Capture the cell that displays the provided text and extract its (x, y) central coordinate. 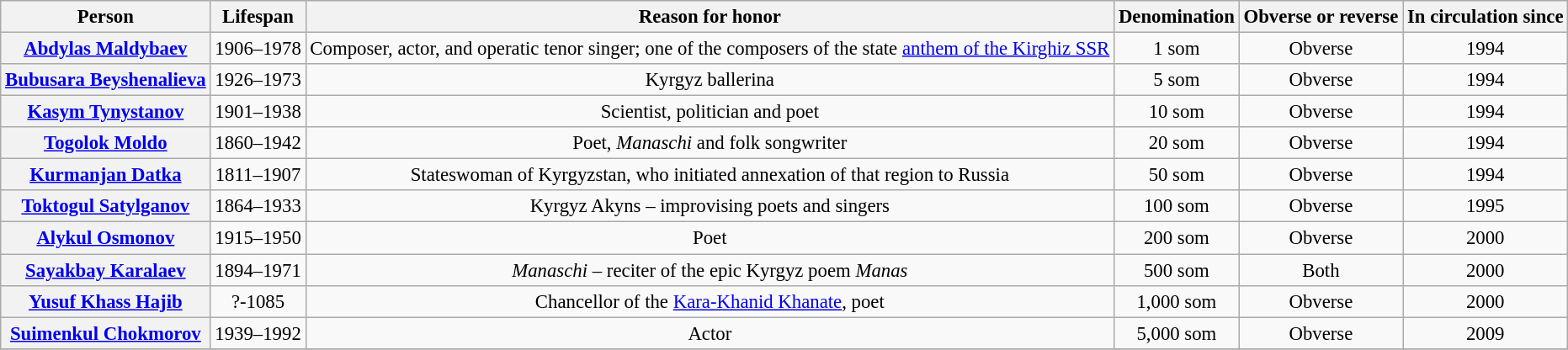
Poet, Manaschi and folk songwriter (710, 143)
Reason for honor (710, 17)
20 som (1177, 143)
Poet (710, 238)
50 som (1177, 175)
Togolok Moldo (106, 143)
Abdylas Maldybaev (106, 49)
1894–1971 (258, 270)
5,000 som (1177, 333)
Suimenkul Chokmorov (106, 333)
Actor (710, 333)
Chancellor of the Kara-Khanid Khanate, poet (710, 301)
100 som (1177, 206)
?-1085 (258, 301)
Composer, actor, and operatic tenor singer; one of the composers of the state anthem of the Kirghiz SSR (710, 49)
2009 (1486, 333)
Kasym Tynystanov (106, 112)
In circulation since (1486, 17)
1860–1942 (258, 143)
Manaschi – reciter of the epic Kyrgyz poem Manas (710, 270)
1926–1973 (258, 80)
Kyrgyz ballerina (710, 80)
1915–1950 (258, 238)
1,000 som (1177, 301)
Sayakbay Karalaev (106, 270)
1811–1907 (258, 175)
Alykul Osmonov (106, 238)
1995 (1486, 206)
Scientist, politician and poet (710, 112)
Toktogul Satylganov (106, 206)
5 som (1177, 80)
Kyrgyz Akyns – improvising poets and singers (710, 206)
Obverse or reverse (1321, 17)
Bubusara Beyshenalieva (106, 80)
Yusuf Khass Hajib (106, 301)
1864–1933 (258, 206)
1901–1938 (258, 112)
500 som (1177, 270)
Denomination (1177, 17)
Both (1321, 270)
Stateswoman of Kyrgyzstan, who initiated annexation of that region to Russia (710, 175)
Lifespan (258, 17)
Person (106, 17)
10 som (1177, 112)
1939–1992 (258, 333)
1906–1978 (258, 49)
1 som (1177, 49)
Kurmanjan Datka (106, 175)
200 som (1177, 238)
